Pinpoint the cell where the given text exists, returning its (x, y) midpoint coordinate. 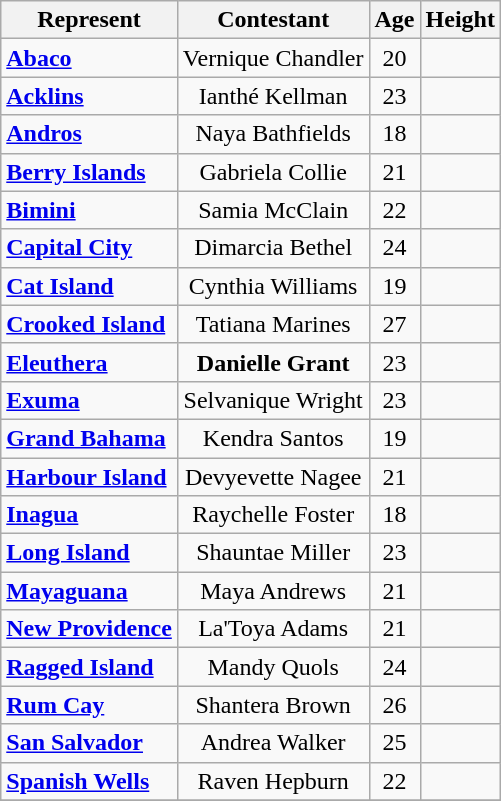
Acklins (90, 96)
Devyevette Nagee (273, 477)
Bimini (90, 210)
La'Toya Adams (273, 629)
Danielle Grant (273, 362)
Mayaguana (90, 591)
Cat Island (90, 286)
Tatiana Marines (273, 324)
Dimarcia Bethel (273, 248)
Harbour Island (90, 477)
Shantera Brown (273, 705)
Ianthé Kellman (273, 96)
Mandy Quols (273, 667)
Selvanique Wright (273, 400)
Samia McClain (273, 210)
Maya Andrews (273, 591)
Raven Hepburn (273, 781)
Crooked Island (90, 324)
Inagua (90, 515)
Ragged Island (90, 667)
26 (394, 705)
20 (394, 58)
Contestant (273, 20)
New Providence (90, 629)
Abaco (90, 58)
Gabriela Collie (273, 172)
Long Island (90, 553)
Cynthia Williams (273, 286)
Eleuthera (90, 362)
Spanish Wells (90, 781)
San Salvador (90, 743)
Vernique Chandler (273, 58)
Andrea Walker (273, 743)
Raychelle Foster (273, 515)
Capital City (90, 248)
Berry Islands (90, 172)
Age (394, 20)
Shauntae Miller (273, 553)
27 (394, 324)
Kendra Santos (273, 438)
Naya Bathfields (273, 134)
25 (394, 743)
Exuma (90, 400)
Andros (90, 134)
Height (460, 20)
Rum Cay (90, 705)
Grand Bahama (90, 438)
Represent (90, 20)
